Return [X, Y] of the center of cell containing provided text 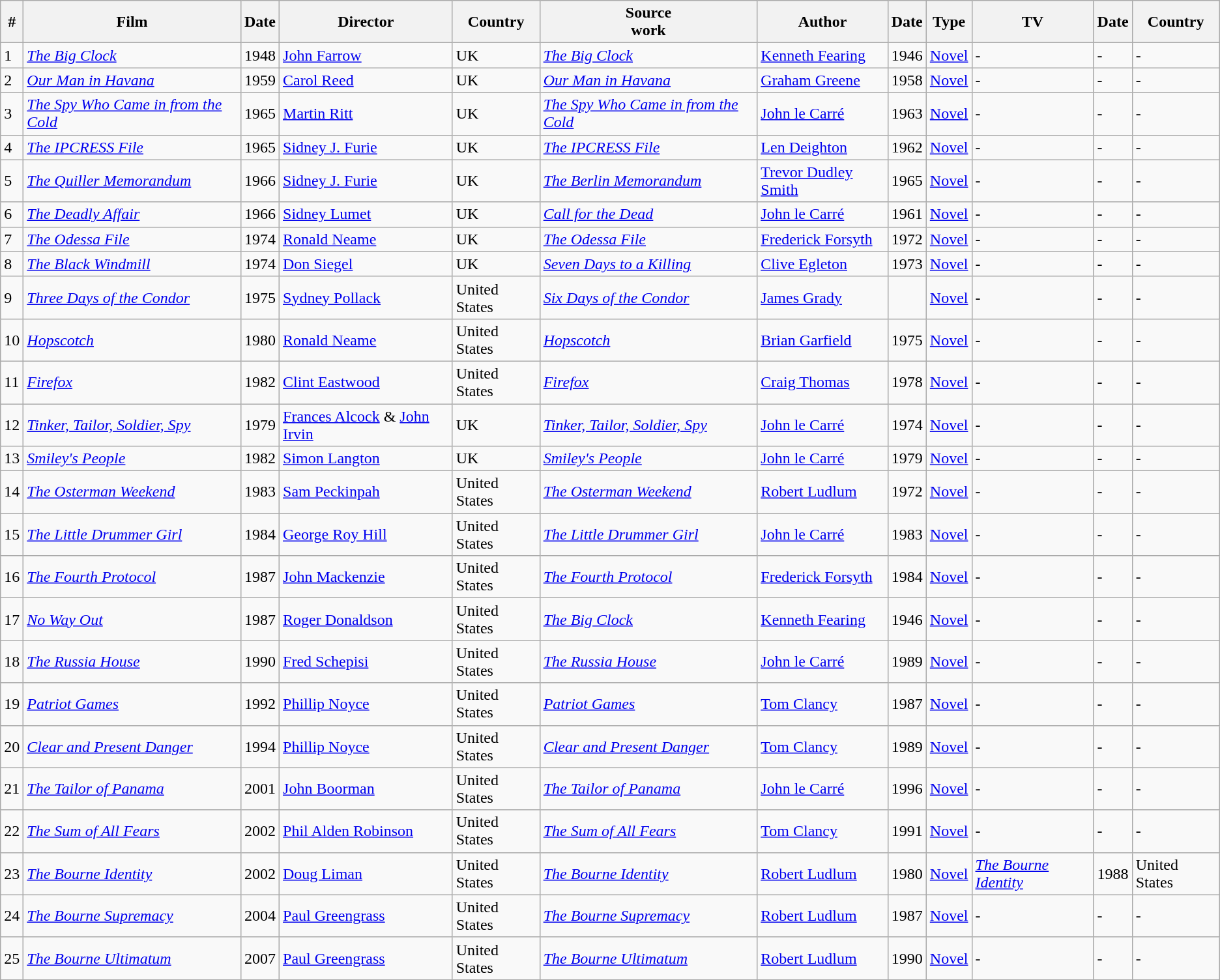
1973 [907, 264]
George Roy Hill [366, 534]
Carol Reed [366, 80]
2001 [259, 788]
Seven Days to a Killing [648, 264]
Six Days of the Condor [648, 297]
Roger Donaldson [366, 619]
13 [12, 459]
3 [12, 113]
The Deadly Affair [132, 214]
Call for the Dead [648, 214]
23 [12, 873]
11 [12, 382]
The Black Windmill [132, 264]
TV [1032, 22]
1992 [259, 704]
Trevor Dudley Smith [822, 181]
1994 [259, 747]
1988 [1113, 873]
Don Siegel [366, 264]
8 [12, 264]
Author [822, 22]
1959 [259, 80]
2007 [259, 958]
Frances Alcock & John Irvin [366, 425]
1948 [259, 55]
12 [12, 425]
Martin Ritt [366, 113]
19 [12, 704]
1991 [907, 831]
1963 [907, 113]
25 [12, 958]
9 [12, 297]
24 [12, 916]
16 [12, 577]
Sydney Pollack [366, 297]
Fred Schepisi [366, 662]
21 [12, 788]
22 [12, 831]
2 [12, 80]
John Farrow [366, 55]
1962 [907, 147]
17 [12, 619]
1961 [907, 214]
Len Deighton [822, 147]
Director [366, 22]
Sidney Lumet [366, 214]
2004 [259, 916]
Clint Eastwood [366, 382]
1 [12, 55]
4 [12, 147]
7 [12, 239]
# [12, 22]
Craig Thomas [822, 382]
Simon Langton [366, 459]
1978 [907, 382]
10 [12, 340]
The Berlin Memorandum [648, 181]
15 [12, 534]
No Way Out [132, 619]
Type [949, 22]
John Boorman [366, 788]
14 [12, 493]
Source work [648, 22]
Clive Egleton [822, 264]
1958 [907, 80]
The Quiller Memorandum [132, 181]
Brian Garfield [822, 340]
Sam Peckinpah [366, 493]
John Mackenzie [366, 577]
1996 [907, 788]
Doug Liman [366, 873]
18 [12, 662]
20 [12, 747]
5 [12, 181]
6 [12, 214]
James Grady [822, 297]
Graham Greene [822, 80]
Three Days of the Condor [132, 297]
Phil Alden Robinson [366, 831]
Film [132, 22]
